Locate the cell with the specified text and output its (X, Y) center coordinate. 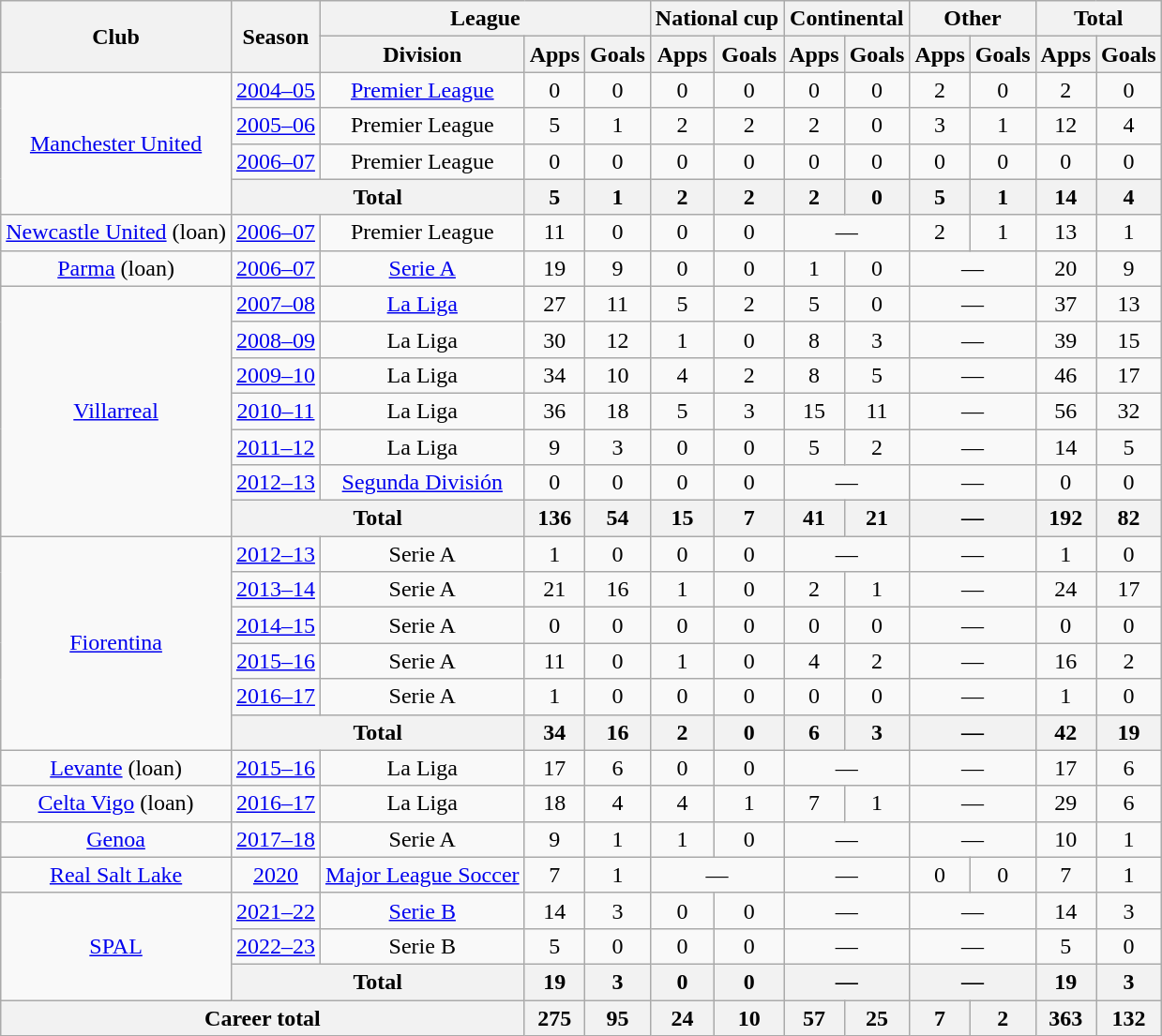
192 (1065, 518)
25 (877, 1017)
2020 (276, 875)
2010–11 (276, 411)
Other (973, 19)
Real Salt Lake (116, 875)
SPAL (116, 946)
132 (1128, 1017)
41 (814, 518)
42 (1065, 732)
363 (1065, 1017)
Levante (loan) (116, 768)
Celta Vigo (loan) (116, 803)
2021–22 (276, 910)
National cup (717, 19)
82 (1128, 518)
2011–12 (276, 447)
Season (276, 37)
2009–10 (276, 375)
2022–23 (276, 946)
32 (1128, 411)
37 (1065, 304)
Genoa (116, 839)
Division (422, 54)
Continental (847, 19)
2004–05 (276, 90)
2008–09 (276, 339)
2017–18 (276, 839)
36 (554, 411)
54 (618, 518)
2013–14 (276, 590)
2007–08 (276, 304)
29 (1065, 803)
2014–15 (276, 625)
57 (814, 1017)
Major League Soccer (422, 875)
League (485, 19)
27 (554, 304)
Segunda División (422, 483)
Villarreal (116, 411)
Fiorentina (116, 643)
Newcastle United (loan) (116, 233)
Manchester United (116, 143)
46 (1065, 375)
Club (116, 37)
30 (554, 339)
95 (618, 1017)
Parma (loan) (116, 268)
56 (1065, 411)
2005–06 (276, 126)
275 (554, 1017)
39 (1065, 339)
136 (554, 518)
Career total (263, 1017)
20 (1065, 268)
